Detect which cell encompasses the target text, then output its [X, Y] center coordinate. 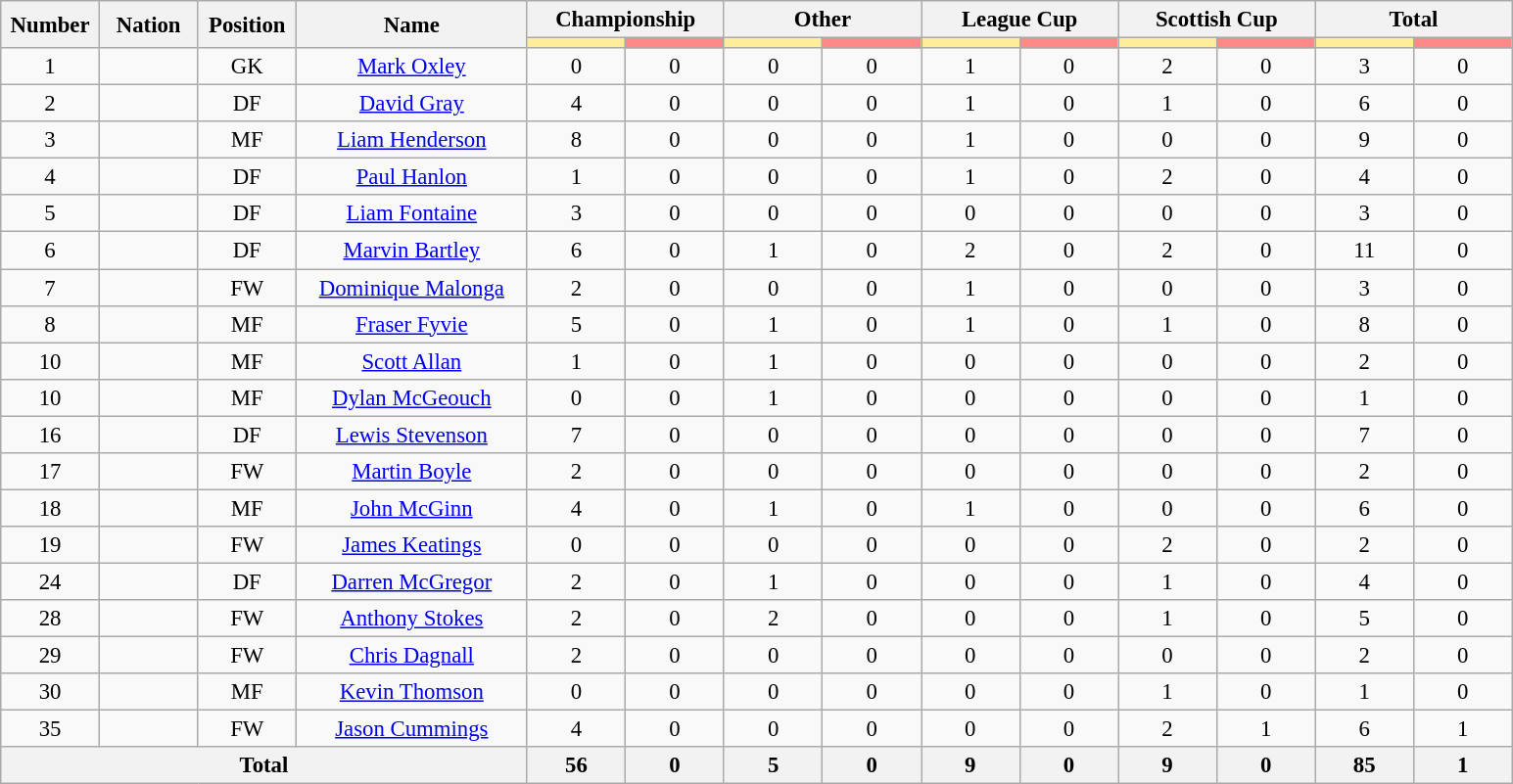
56 [576, 765]
Paul Hanlon [412, 177]
85 [1365, 765]
Nation [149, 24]
John McGinn [412, 508]
Anthony Stokes [412, 619]
David Gray [412, 104]
Championship [625, 20]
Other [823, 20]
17 [51, 472]
Marvin Bartley [412, 251]
Scott Allan [412, 361]
Dominique Malonga [412, 288]
18 [51, 508]
Darren McGregor [412, 581]
35 [51, 729]
Number [51, 24]
Name [412, 24]
Position [247, 24]
19 [51, 545]
Mark Oxley [412, 67]
League Cup [1018, 20]
Lewis Stevenson [412, 435]
Martin Boyle [412, 472]
Liam Henderson [412, 140]
Jason Cummings [412, 729]
11 [1365, 251]
30 [51, 692]
Chris Dagnall [412, 656]
Scottish Cup [1216, 20]
28 [51, 619]
Dylan McGeouch [412, 397]
16 [51, 435]
Fraser Fyvie [412, 324]
GK [247, 67]
James Keatings [412, 545]
24 [51, 581]
29 [51, 656]
Kevin Thomson [412, 692]
Liam Fontaine [412, 214]
